Detect which cell encompasses the target text, then output its (x, y) center coordinate. 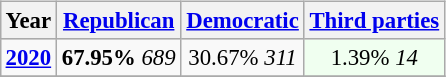
67.95% 689 (118, 58)
30.67% 311 (242, 58)
1.39% 14 (374, 58)
Republican (118, 21)
Third parties (374, 21)
2020 (28, 58)
Year (28, 21)
Democratic (242, 21)
